Provide the [X, Y] coordinate of the cell's center where the given text is located.  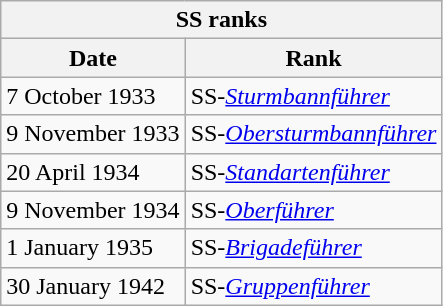
SS-Brigadeführer [314, 248]
SS-Obersturmbannführer [314, 134]
1 January 1935 [93, 248]
SS-Oberführer [314, 210]
30 January 1942 [93, 286]
Date [93, 58]
SS-Gruppenführer [314, 286]
20 April 1934 [93, 172]
SS-Sturmbannführer [314, 96]
7 October 1933 [93, 96]
SS ranks [222, 20]
9 November 1933 [93, 134]
Rank [314, 58]
SS-Standartenführer [314, 172]
9 November 1934 [93, 210]
